Return the (X, Y) coordinate for the center point of the cell that contains the specified text.  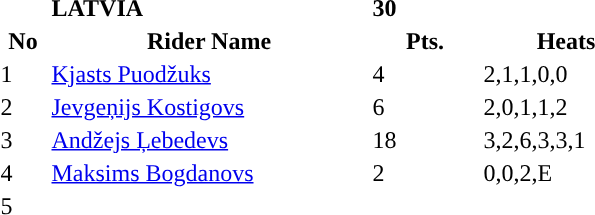
6 (425, 107)
Pts. (425, 41)
18 (425, 140)
Maksims Bogdanovs (209, 173)
Rider Name (209, 41)
4 (425, 74)
Andžejs Ļebedevs (209, 140)
Kjasts Puodžuks (209, 74)
2 (425, 173)
Jevgeņijs Kostigovs (209, 107)
